For the text-containing cell, return its midpoint in [X, Y] coordinate format. 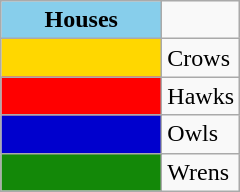
Hawks [201, 96]
Wrens [201, 172]
Owls [201, 134]
Crows [201, 58]
Houses [82, 20]
